Locate the cell with the specified text and output its [x, y] center coordinate. 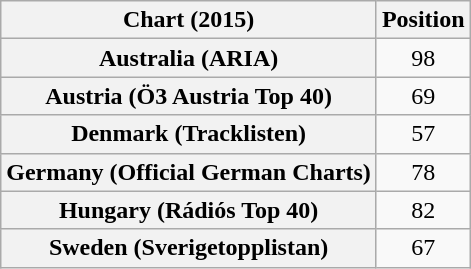
98 [423, 58]
Austria (Ö3 Austria Top 40) [189, 96]
Hungary (Rádiós Top 40) [189, 210]
Germany (Official German Charts) [189, 172]
67 [423, 248]
57 [423, 134]
78 [423, 172]
Denmark (Tracklisten) [189, 134]
69 [423, 96]
Chart (2015) [189, 20]
Sweden (Sverigetopplistan) [189, 248]
Position [423, 20]
Australia (ARIA) [189, 58]
82 [423, 210]
